Provide the [X, Y] coordinate of the cell's center where the given text is located.  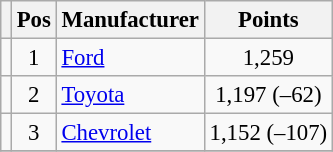
Chevrolet [130, 133]
1,259 [268, 58]
2 [34, 95]
1,152 (–107) [268, 133]
Points [268, 20]
1,197 (–62) [268, 95]
Manufacturer [130, 20]
1 [34, 58]
Toyota [130, 95]
Ford [130, 58]
Pos [34, 20]
3 [34, 133]
